Find where the given text appears and provide that cell's center as [x, y] coordinate. 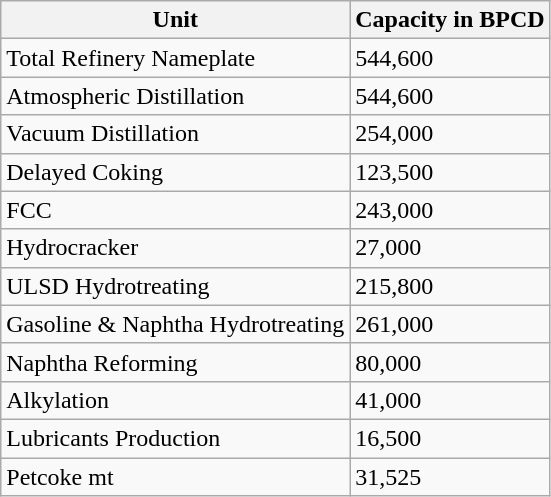
41,000 [450, 400]
123,500 [450, 172]
215,800 [450, 286]
Atmospheric Distillation [176, 96]
243,000 [450, 210]
16,500 [450, 438]
Alkylation [176, 400]
FCC [176, 210]
254,000 [450, 134]
Naphtha Reforming [176, 362]
Gasoline & Naphtha Hydrotreating [176, 324]
31,525 [450, 477]
Vacuum Distillation [176, 134]
Hydrocracker [176, 248]
Delayed Coking [176, 172]
Lubricants Production [176, 438]
261,000 [450, 324]
Total Refinery Nameplate [176, 58]
27,000 [450, 248]
ULSD Hydrotreating [176, 286]
Capacity in BPCD [450, 20]
Petcoke mt [176, 477]
Unit [176, 20]
80,000 [450, 362]
